From the cell containing the given text, extract its center point as [X, Y] coordinate. 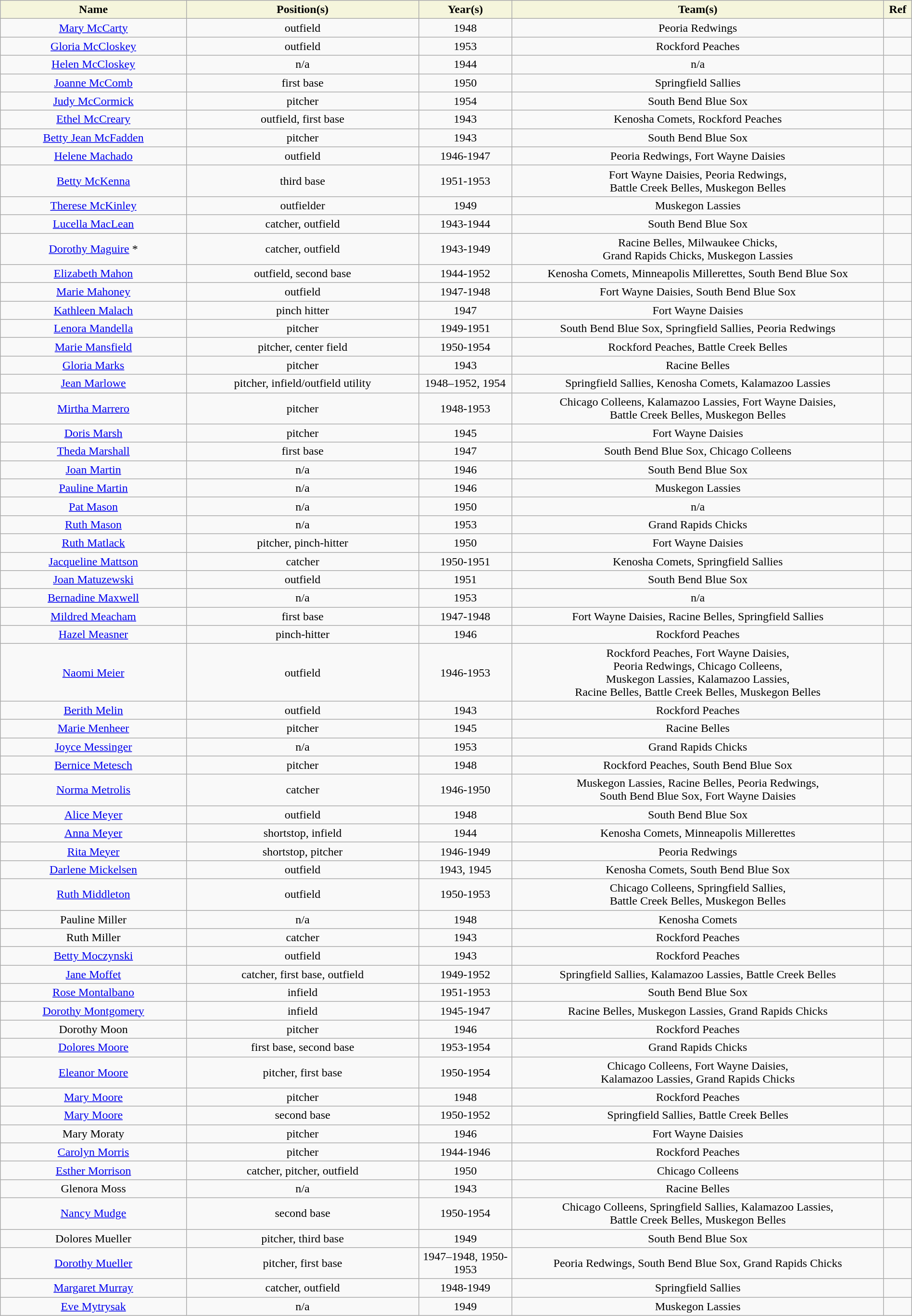
Mary McCarty [93, 28]
Chicago Colleens [697, 1170]
Gloria McCloskey [93, 46]
shortstop, pitcher [302, 851]
Kenosha Comets, South Bend Blue Sox [697, 869]
1954 [466, 101]
Springfield Sallies, Kalamazoo Lassies, Battle Creek Belles [697, 974]
Kathleen Malach [93, 310]
Rockford Peaches, South Bend Blue Sox [697, 765]
pitcher, pinch-hitter [302, 543]
Springfield Sallies, Battle Creek Belles [697, 1115]
Hazel Measner [93, 635]
1950-1953 [466, 894]
Nancy Mudge [93, 1214]
1946-1947 [466, 156]
1951 [466, 580]
catcher, first base, outfield [302, 974]
Eleanor Moore [93, 1072]
Marie Mansfield [93, 347]
Ruth Mason [93, 524]
Dorothy Maguire * [93, 248]
Anna Meyer [93, 833]
Fort Wayne Daisies, Racine Belles, Springfield Sallies [697, 616]
outfield, second base [302, 274]
Margaret Murray [93, 1288]
catcher, pitcher, outfield [302, 1170]
Dorothy Mueller [93, 1264]
Marie Mahoney [93, 292]
1945-1947 [466, 1011]
Eve Mytrysak [93, 1306]
1950-1951 [466, 562]
pinch-hitter [302, 635]
Chicago Colleens, Springfield Sallies,Battle Creek Belles, Muskegon Belles [697, 894]
Carolyn Morris [93, 1152]
1946-1950 [466, 790]
pinch hitter [302, 310]
Pauline Miller [93, 920]
Mildred Meacham [93, 616]
Alice Meyer [93, 815]
Joanne McComb [93, 83]
Doris Marsh [93, 433]
Pauline Martin [93, 488]
1943-1949 [466, 248]
1953-1954 [466, 1048]
Dolores Moore [93, 1048]
1946-1949 [466, 851]
Helen McCloskey [93, 64]
Elizabeth Mahon [93, 274]
1947–1948, 1950-1953 [466, 1264]
first base, second base [302, 1048]
outfield, first base [302, 119]
Theda Marshall [93, 451]
Jacqueline Mattson [93, 562]
Chicago Colleens, Fort Wayne Daisies,Kalamazoo Lassies, Grand Rapids Chicks [697, 1072]
Pat Mason [93, 506]
Mary Moraty [93, 1134]
Kenosha Comets, Springfield Sallies [697, 562]
1944-1952 [466, 274]
Rita Meyer [93, 851]
Peoria Redwings, South Bend Blue Sox, Grand Rapids Chicks [697, 1264]
Peoria Redwings, Fort Wayne Daisies [697, 156]
Mirtha Marrero [93, 408]
1948-1949 [466, 1288]
1950-1952 [466, 1115]
Bernice Metesch [93, 765]
Helene Machado [93, 156]
pitcher, third base [302, 1238]
Glenora Moss [93, 1188]
Betty McKenna [93, 181]
Bernadine Maxwell [93, 598]
outfielder [302, 205]
Muskegon Lassies, Racine Belles, Peoria Redwings, South Bend Blue Sox, Fort Wayne Daisies [697, 790]
Racine Belles, Milwaukee Chicks,Grand Rapids Chicks, Muskegon Lassies [697, 248]
Darlene Mickelsen [93, 869]
Dolores Mueller [93, 1238]
Position(s) [302, 10]
Fort Wayne Daisies, Peoria Redwings,Battle Creek Belles, Muskegon Belles [697, 181]
Naomi Meier [93, 673]
South Bend Blue Sox, Chicago Colleens [697, 451]
shortstop, infield [302, 833]
Joyce Messinger [93, 747]
1943, 1945 [466, 869]
1948-1953 [466, 408]
Kenosha Comets, Rockford Peaches [697, 119]
1946-1953 [466, 673]
Fort Wayne Daisies, South Bend Blue Sox [697, 292]
Rose Montalbano [93, 993]
1944-1946 [466, 1152]
Kenosha Comets [697, 920]
Year(s) [466, 10]
Chicago Colleens, Springfield Sallies, Kalamazoo Lassies,Battle Creek Belles, Muskegon Belles [697, 1214]
Joan Matuzewski [93, 580]
third base [302, 181]
1949-1952 [466, 974]
Team(s) [697, 10]
Racine Belles, Muskegon Lassies, Grand Rapids Chicks [697, 1011]
Joan Martin [93, 470]
Rockford Peaches, Battle Creek Belles [697, 347]
Marie Menheer [93, 728]
Kenosha Comets, Minneapolis Millerettes [697, 833]
Lucella MacLean [93, 224]
Ruth Matlack [93, 543]
Betty Moczynski [93, 956]
South Bend Blue Sox, Springfield Sallies, Peoria Redwings [697, 329]
1948–1952, 1954 [466, 383]
Dorothy Montgomery [93, 1011]
Jane Moffet [93, 974]
Name [93, 10]
Ethel McCreary [93, 119]
Therese McKinley [93, 205]
1949-1951 [466, 329]
Lenora Mandella [93, 329]
Chicago Colleens, Kalamazoo Lassies, Fort Wayne Daisies,Battle Creek Belles, Muskegon Belles [697, 408]
Ref [898, 10]
Judy McCormick [93, 101]
Ruth Middleton [93, 894]
Gloria Marks [93, 365]
Springfield Sallies, Kenosha Comets, Kalamazoo Lassies [697, 383]
pitcher, infield/outfield utility [302, 383]
Esther Morrison [93, 1170]
Ruth Miller [93, 938]
pitcher, center field [302, 347]
Kenosha Comets, Minneapolis Millerettes, South Bend Blue Sox [697, 274]
1943-1944 [466, 224]
Betty Jean McFadden [93, 138]
Dorothy Moon [93, 1029]
Norma Metrolis [93, 790]
Jean Marlowe [93, 383]
Berith Melin [93, 710]
